Detect which cell encompasses the target text, then output its (x, y) center coordinate. 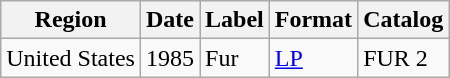
Label (235, 20)
Format (313, 20)
LP (313, 58)
FUR 2 (404, 58)
Region (71, 20)
Fur (235, 58)
Catalog (404, 20)
Date (170, 20)
1985 (170, 58)
United States (71, 58)
